Locate the cell with the specified text and output its (x, y) center coordinate. 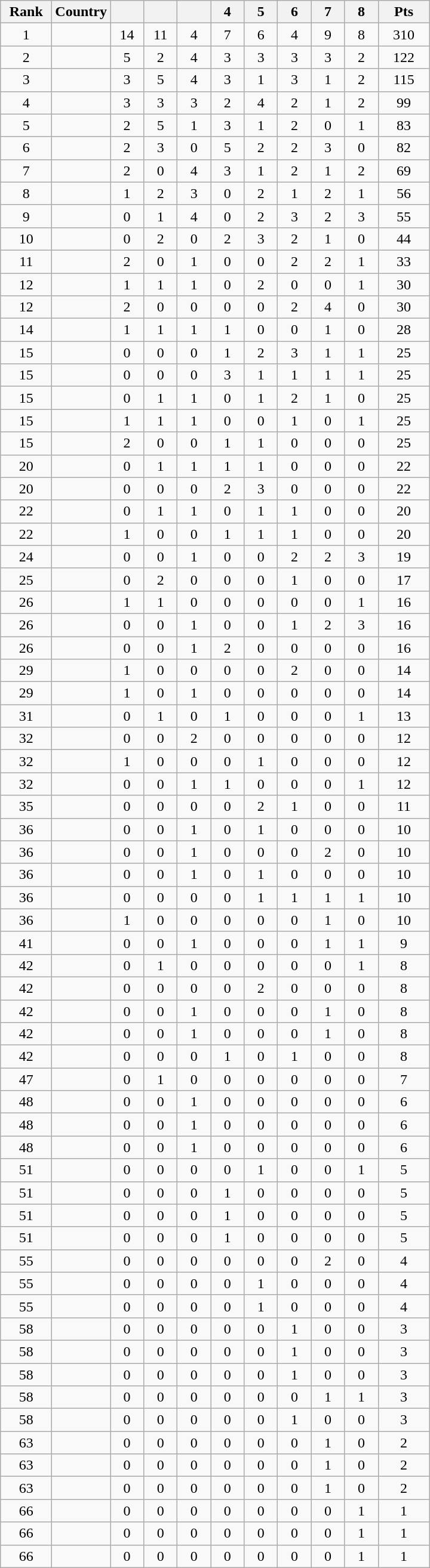
44 (404, 239)
82 (404, 148)
24 (26, 557)
83 (404, 125)
Rank (26, 12)
99 (404, 103)
19 (404, 557)
31 (26, 716)
56 (404, 193)
115 (404, 80)
69 (404, 171)
Country (81, 12)
17 (404, 579)
41 (26, 943)
35 (26, 807)
33 (404, 261)
Pts (404, 12)
122 (404, 57)
28 (404, 330)
13 (404, 716)
47 (26, 1079)
310 (404, 35)
